Scan for the cell matching the given text and deliver its [X, Y] coordinate at center. 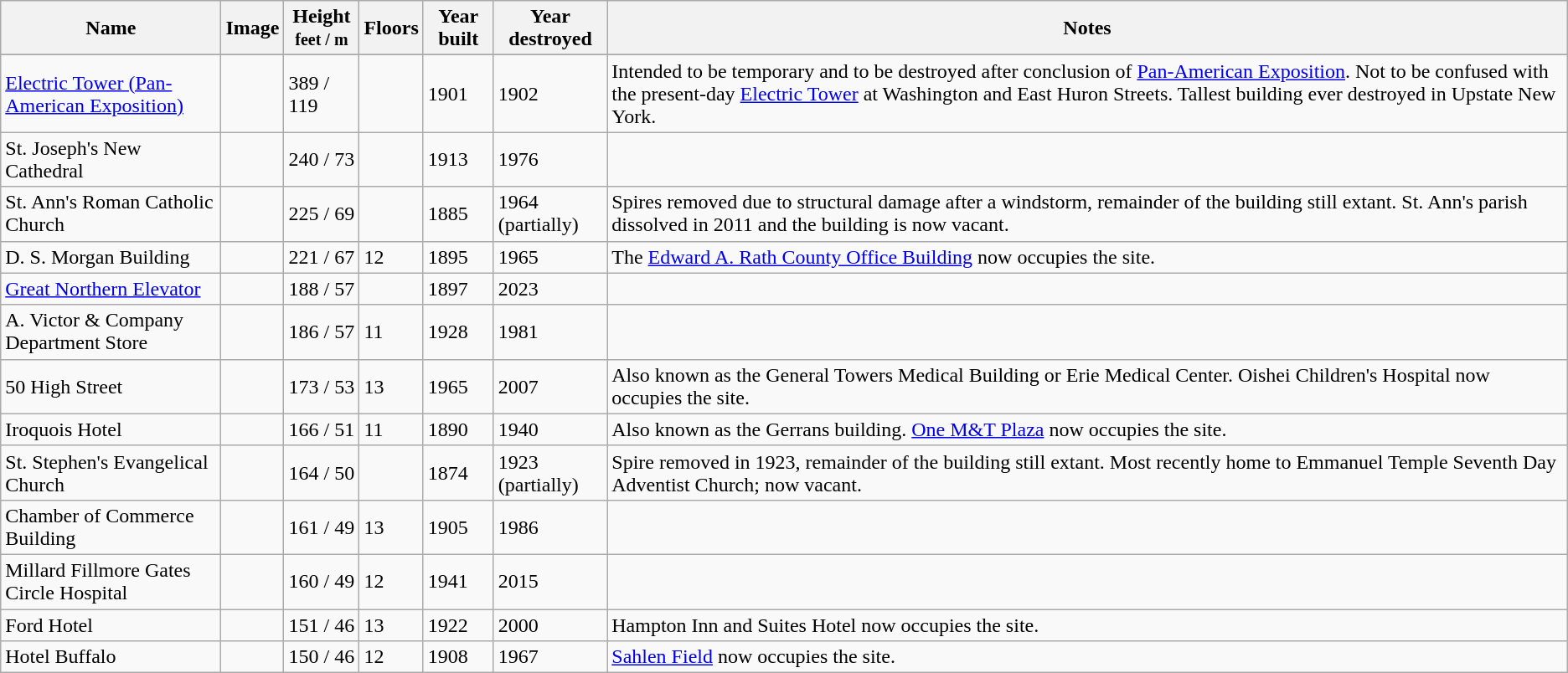
1986 [550, 527]
2023 [550, 289]
Heightfeet / m [322, 28]
Hampton Inn and Suites Hotel now occupies the site. [1087, 625]
1897 [458, 289]
150 / 46 [322, 657]
The Edward A. Rath County Office Building now occupies the site. [1087, 257]
Ford Hotel [111, 625]
1908 [458, 657]
2000 [550, 625]
221 / 67 [322, 257]
Millard Fillmore Gates Circle Hospital [111, 581]
St. Ann's Roman Catholic Church [111, 214]
Electric Tower (Pan-American Exposition) [111, 94]
1913 [458, 159]
Iroquois Hotel [111, 429]
2007 [550, 387]
Year built [458, 28]
Chamber of Commerce Building [111, 527]
D. S. Morgan Building [111, 257]
Spire removed in 1923, remainder of the building still extant. Most recently home to Emmanuel Temple Seventh Day Adventist Church; now vacant. [1087, 472]
1901 [458, 94]
1902 [550, 94]
173 / 53 [322, 387]
1976 [550, 159]
1964 (partially) [550, 214]
1928 [458, 331]
Also known as the Gerrans building. One M&T Plaza now occupies the site. [1087, 429]
1890 [458, 429]
1874 [458, 472]
2015 [550, 581]
225 / 69 [322, 214]
1895 [458, 257]
50 High Street [111, 387]
A. Victor & Company Department Store [111, 331]
Also known as the General Towers Medical Building or Erie Medical Center. Oishei Children's Hospital now occupies the site. [1087, 387]
Floors [391, 28]
1905 [458, 527]
389 / 119 [322, 94]
St. Joseph's New Cathedral [111, 159]
Hotel Buffalo [111, 657]
1922 [458, 625]
240 / 73 [322, 159]
1941 [458, 581]
1885 [458, 214]
Image [253, 28]
161 / 49 [322, 527]
1981 [550, 331]
1940 [550, 429]
164 / 50 [322, 472]
166 / 51 [322, 429]
186 / 57 [322, 331]
Great Northern Elevator [111, 289]
St. Stephen's Evangelical Church [111, 472]
151 / 46 [322, 625]
160 / 49 [322, 581]
1923 (partially) [550, 472]
Sahlen Field now occupies the site. [1087, 657]
Name [111, 28]
Notes [1087, 28]
1967 [550, 657]
Year destroyed [550, 28]
188 / 57 [322, 289]
